Pinpoint the cell where the given text exists, returning its [x, y] midpoint coordinate. 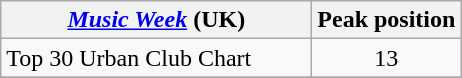
Top 30 Urban Club Chart [156, 58]
Peak position [386, 20]
Music Week (UK) [156, 20]
13 [386, 58]
